For the text-containing cell, return its midpoint in [x, y] coordinate format. 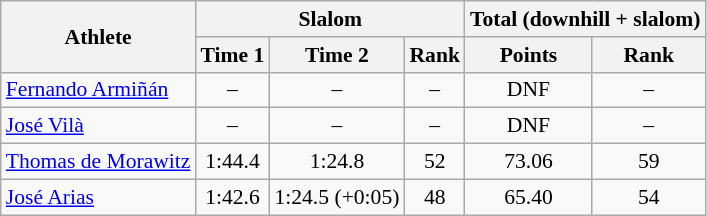
48 [434, 197]
1:24.8 [336, 162]
Total (downhill + slalom) [586, 19]
José Vilà [98, 126]
Time 2 [336, 55]
Slalom [330, 19]
Time 1 [233, 55]
Athlete [98, 36]
1:24.5 (+0:05) [336, 197]
1:42.6 [233, 197]
Points [528, 55]
59 [649, 162]
1:44.4 [233, 162]
José Arias [98, 197]
65.40 [528, 197]
Thomas de Morawitz [98, 162]
52 [434, 162]
54 [649, 197]
73.06 [528, 162]
Fernando Armiñán [98, 90]
